Provide the [X, Y] coordinate of the cell's center where the given text is located.  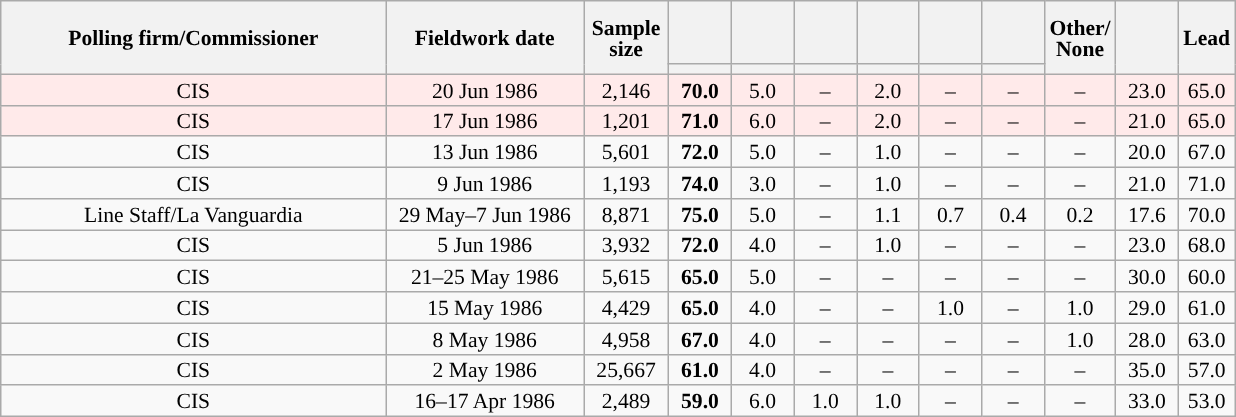
60.0 [1206, 276]
25,667 [626, 370]
17.6 [1148, 214]
5,601 [626, 152]
Other/None [1080, 38]
0.2 [1080, 214]
1.1 [888, 214]
75.0 [700, 214]
0.4 [1014, 214]
63.0 [1206, 338]
15 May 1986 [485, 308]
68.0 [1206, 246]
2,146 [626, 90]
Lead [1206, 38]
5,615 [626, 276]
4,429 [626, 308]
Fieldwork date [485, 38]
Polling firm/Commissioner [194, 38]
59.0 [700, 402]
28.0 [1148, 338]
4,958 [626, 338]
29.0 [1148, 308]
57.0 [1206, 370]
1,201 [626, 120]
3.0 [762, 184]
8 May 1986 [485, 338]
1,193 [626, 184]
17 Jun 1986 [485, 120]
2,489 [626, 402]
74.0 [700, 184]
13 Jun 1986 [485, 152]
33.0 [1148, 402]
0.7 [950, 214]
8,871 [626, 214]
Line Staff/La Vanguardia [194, 214]
21–25 May 1986 [485, 276]
3,932 [626, 246]
20.0 [1148, 152]
30.0 [1148, 276]
29 May–7 Jun 1986 [485, 214]
9 Jun 1986 [485, 184]
16–17 Apr 1986 [485, 402]
5 Jun 1986 [485, 246]
35.0 [1148, 370]
2 May 1986 [485, 370]
Sample size [626, 38]
53.0 [1206, 402]
20 Jun 1986 [485, 90]
